Determine the (x, y) coordinate at the center of the cell enclosing the given text.  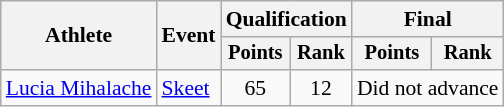
Final (428, 19)
65 (256, 88)
Athlete (79, 36)
Did not advance (428, 88)
Event (189, 36)
Qualification (286, 19)
Lucia Mihalache (79, 88)
12 (321, 88)
Skeet (189, 88)
